Identify which cell holds the provided text, then report its (X, Y) central coordinate. 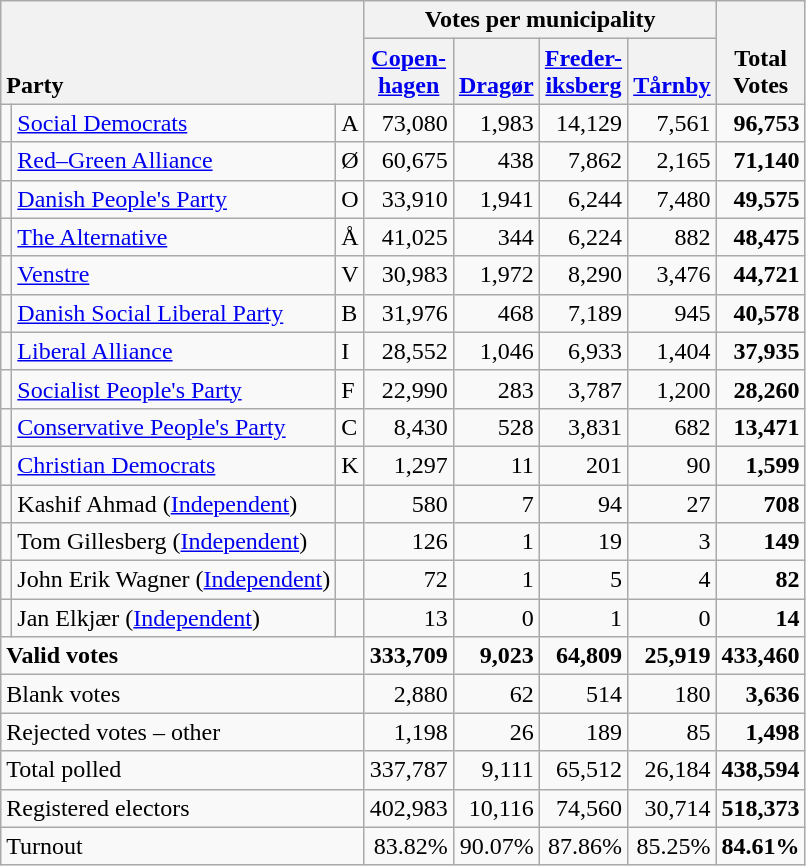
37,935 (760, 351)
945 (672, 313)
Registered electors (182, 808)
3,636 (760, 694)
87.86% (583, 846)
85 (672, 732)
F (350, 389)
344 (496, 237)
Liberal Alliance (174, 351)
882 (672, 237)
A (350, 123)
26,184 (672, 770)
94 (583, 503)
Christian Democrats (174, 465)
8,290 (583, 275)
402,983 (408, 808)
85.25% (672, 846)
2,880 (408, 694)
13,471 (760, 427)
28,552 (408, 351)
6,224 (583, 237)
The Alternative (174, 237)
149 (760, 542)
90 (672, 465)
48,475 (760, 237)
3,787 (583, 389)
580 (408, 503)
Valid votes (182, 656)
30,983 (408, 275)
64,809 (583, 656)
438 (496, 161)
1,498 (760, 732)
6,933 (583, 351)
Å (350, 237)
3,831 (583, 427)
19 (583, 542)
O (350, 199)
28,260 (760, 389)
7 (496, 503)
Dragør (496, 72)
V (350, 275)
514 (583, 694)
6,244 (583, 199)
201 (583, 465)
5 (583, 580)
1,198 (408, 732)
3 (672, 542)
438,594 (760, 770)
30,714 (672, 808)
90.07% (496, 846)
33,910 (408, 199)
14,129 (583, 123)
Danish Social Liberal Party (174, 313)
Copen- hagen (408, 72)
7,189 (583, 313)
40,578 (760, 313)
1,599 (760, 465)
26 (496, 732)
1,404 (672, 351)
Venstre (174, 275)
468 (496, 313)
27 (672, 503)
25,919 (672, 656)
11 (496, 465)
I (350, 351)
71,140 (760, 161)
3,476 (672, 275)
126 (408, 542)
528 (496, 427)
1,983 (496, 123)
708 (760, 503)
1,941 (496, 199)
96,753 (760, 123)
31,976 (408, 313)
10,116 (496, 808)
Turnout (182, 846)
1,972 (496, 275)
Social Democrats (174, 123)
84.61% (760, 846)
518,373 (760, 808)
2,165 (672, 161)
41,025 (408, 237)
22,990 (408, 389)
14 (760, 618)
49,575 (760, 199)
Tårnby (672, 72)
Blank votes (182, 694)
433,460 (760, 656)
Conservative People's Party (174, 427)
189 (583, 732)
7,862 (583, 161)
44,721 (760, 275)
83.82% (408, 846)
Freder- iksberg (583, 72)
C (350, 427)
73,080 (408, 123)
13 (408, 618)
8,430 (408, 427)
Jan Elkjær (Independent) (174, 618)
337,787 (408, 770)
Rejected votes – other (182, 732)
B (350, 313)
1,046 (496, 351)
7,561 (672, 123)
60,675 (408, 161)
Votes per municipality (540, 20)
Total Votes (760, 52)
333,709 (408, 656)
Danish People's Party (174, 199)
74,560 (583, 808)
62 (496, 694)
Total polled (182, 770)
283 (496, 389)
1,200 (672, 389)
72 (408, 580)
Red–Green Alliance (174, 161)
Socialist People's Party (174, 389)
9,023 (496, 656)
82 (760, 580)
4 (672, 580)
Kashif Ahmad (Independent) (174, 503)
John Erik Wagner (Independent) (174, 580)
Tom Gillesberg (Independent) (174, 542)
K (350, 465)
65,512 (583, 770)
1,297 (408, 465)
180 (672, 694)
9,111 (496, 770)
Ø (350, 161)
Party (182, 52)
7,480 (672, 199)
682 (672, 427)
